Return the [X, Y] coordinate for the center point of the cell that contains the specified text.  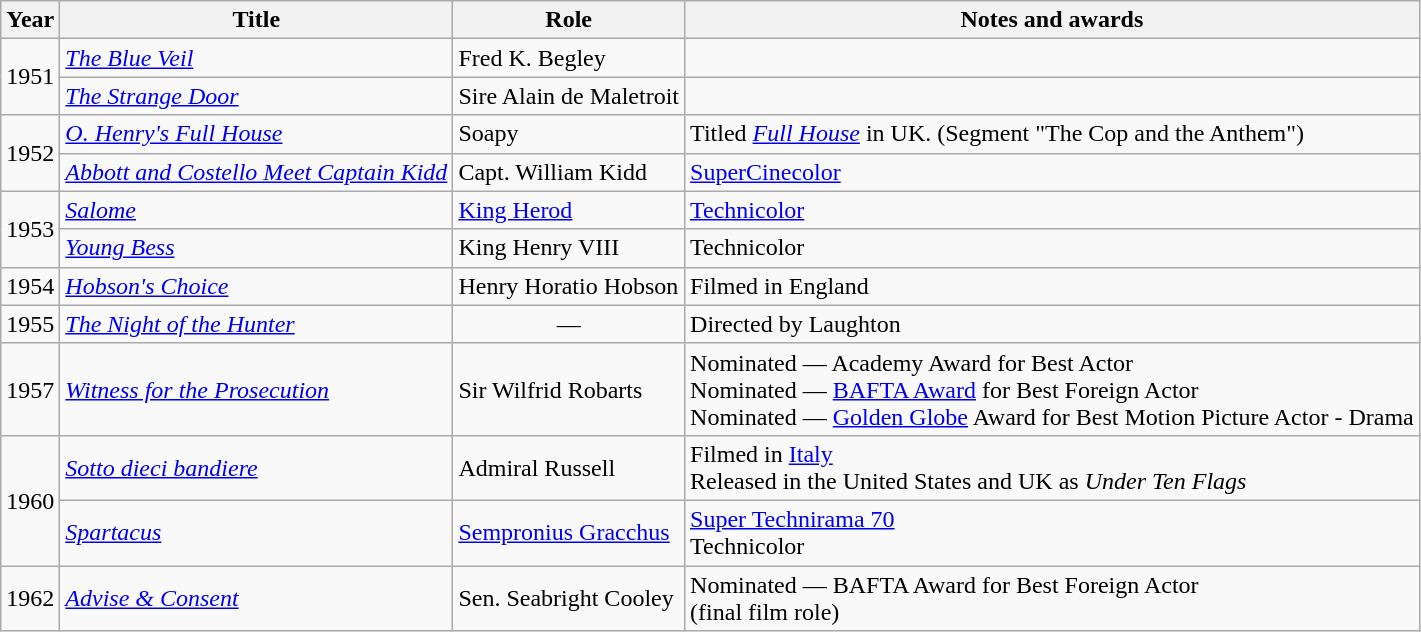
Spartacus [256, 532]
Filmed in England [1052, 286]
1960 [30, 500]
Filmed in ItalyReleased in the United States and UK as Under Ten Flags [1052, 468]
— [569, 324]
Sir Wilfrid Robarts [569, 389]
Title [256, 20]
Notes and awards [1052, 20]
Sen. Seabright Cooley [569, 598]
Sire Alain de Maletroit [569, 96]
1957 [30, 389]
Year [30, 20]
Directed by Laughton [1052, 324]
Advise & Consent [256, 598]
Young Bess [256, 248]
Admiral Russell [569, 468]
1953 [30, 229]
King Herod [569, 210]
SuperCinecolor [1052, 172]
1954 [30, 286]
1951 [30, 77]
The Blue Veil [256, 58]
Fred K. Begley [569, 58]
1955 [30, 324]
Henry Horatio Hobson [569, 286]
Soapy [569, 134]
1952 [30, 153]
The Night of the Hunter [256, 324]
1962 [30, 598]
Witness for the Prosecution [256, 389]
Capt. William Kidd [569, 172]
Hobson's Choice [256, 286]
Nominated — BAFTA Award for Best Foreign Actor(final film role) [1052, 598]
King Henry VIII [569, 248]
Salome [256, 210]
Super Technirama 70Technicolor [1052, 532]
The Strange Door [256, 96]
Sempronius Gracchus [569, 532]
Role [569, 20]
Abbott and Costello Meet Captain Kidd [256, 172]
Titled Full House in UK. (Segment "The Cop and the Anthem") [1052, 134]
Sotto dieci bandiere [256, 468]
O. Henry's Full House [256, 134]
